Search for the cell housing the specified text and yield its (x, y) center coordinate. 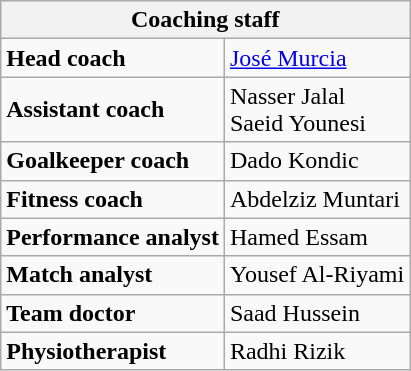
Hamed Essam (316, 237)
Team doctor (113, 313)
Performance analyst (113, 237)
Head coach (113, 58)
Goalkeeper coach (113, 161)
Radhi Rizik (316, 351)
José Murcia (316, 58)
Physiotherapist (113, 351)
Dado Kondic (316, 161)
Nasser Jalal Saeid Younesi (316, 110)
Yousef Al-Riyami (316, 275)
Coaching staff (206, 20)
Match analyst (113, 275)
Saad Hussein (316, 313)
Fitness coach (113, 199)
Assistant coach (113, 110)
Abdelziz Muntari (316, 199)
